Provide the [X, Y] coordinate of the cell's center where the given text is located.  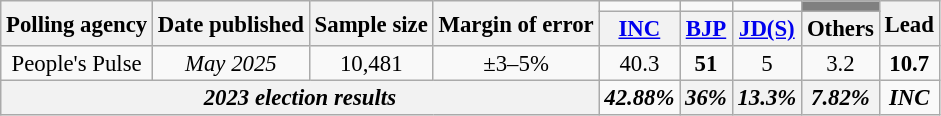
7.82% [841, 98]
May 2025 [230, 64]
42.88% [640, 98]
Polling agency [77, 24]
2023 election results [300, 98]
51 [706, 64]
JD(S) [766, 30]
5 [766, 64]
13.3% [766, 98]
People's Pulse [77, 64]
40.3 [640, 64]
BJP [706, 30]
36% [706, 98]
10,481 [371, 64]
3.2 [841, 64]
10.7 [909, 64]
Sample size [371, 24]
Margin of error [516, 24]
Lead [909, 24]
Others [841, 30]
±3–5% [516, 64]
Date published [230, 24]
